Provide the (X, Y) coordinate of the cell's center where the given text is located.  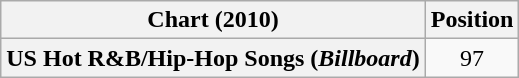
97 (472, 58)
Chart (2010) (213, 20)
US Hot R&B/Hip-Hop Songs (Billboard) (213, 58)
Position (472, 20)
